Pinpoint the cell where the given text exists, returning its (x, y) midpoint coordinate. 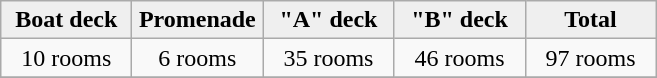
6 rooms (198, 58)
35 rooms (328, 58)
Total (590, 20)
10 rooms (66, 58)
"A" deck (328, 20)
"B" deck (460, 20)
Boat deck (66, 20)
46 rooms (460, 58)
97 rooms (590, 58)
Promenade (198, 20)
